Provide the [x, y] coordinate of the cell's center where the given text is located.  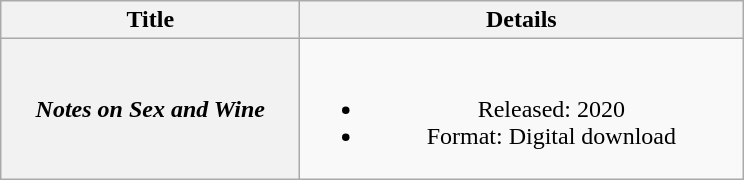
Title [150, 20]
Notes on Sex and Wine [150, 109]
Details [522, 20]
Released: 2020Format: Digital download [522, 109]
